Scan for the cell matching the given text and deliver its [X, Y] coordinate at center. 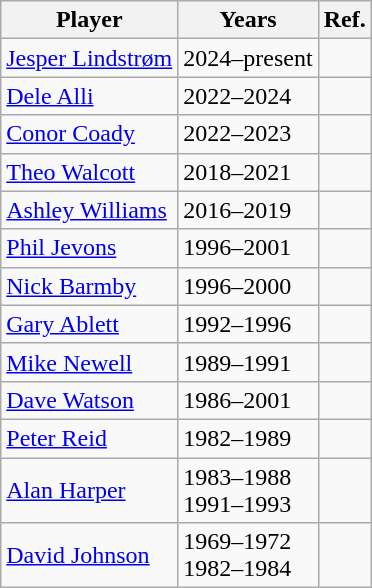
Phil Jevons [90, 248]
1996–2001 [248, 248]
1992–1996 [248, 324]
Peter Reid [90, 438]
1983–19881991–1993 [248, 490]
Years [248, 20]
Player [90, 20]
Conor Coady [90, 134]
Jesper Lindstrøm [90, 58]
Dele Alli [90, 96]
Nick Barmby [90, 286]
Dave Watson [90, 400]
Ashley Williams [90, 210]
David Johnson [90, 556]
Mike Newell [90, 362]
1986–2001 [248, 400]
2018–2021 [248, 172]
2016–2019 [248, 210]
2024–present [248, 58]
1989–1991 [248, 362]
1996–2000 [248, 286]
1969–19721982–1984 [248, 556]
Ref. [344, 20]
Theo Walcott [90, 172]
2022–2024 [248, 96]
2022–2023 [248, 134]
Gary Ablett [90, 324]
1982–1989 [248, 438]
Alan Harper [90, 490]
